Output the (x, y) coordinate of the center of the cell containing the given text.  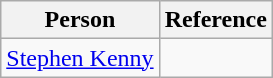
Person (80, 20)
Reference (216, 20)
Stephen Kenny (80, 58)
